Find where the given text appears and provide that cell's center as [X, Y] coordinate. 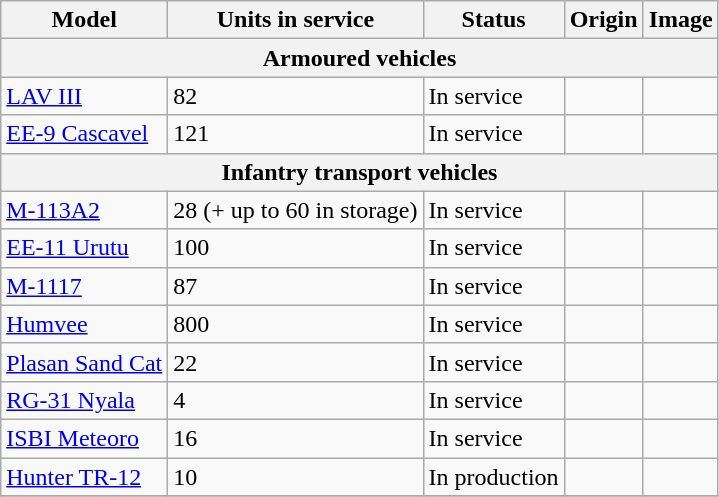
Origin [604, 20]
Status [494, 20]
M-1117 [84, 286]
Infantry transport vehicles [360, 172]
Image [680, 20]
28 (+ up to 60 in storage) [296, 210]
22 [296, 362]
Model [84, 20]
4 [296, 400]
EE-11 Urutu [84, 248]
121 [296, 134]
87 [296, 286]
10 [296, 477]
800 [296, 324]
RG-31 Nyala [84, 400]
ISBI Meteoro [84, 438]
Hunter TR-12 [84, 477]
Units in service [296, 20]
100 [296, 248]
Plasan Sand Cat [84, 362]
Armoured vehicles [360, 58]
EE-9 Cascavel [84, 134]
Humvee [84, 324]
16 [296, 438]
LAV III [84, 96]
82 [296, 96]
In production [494, 477]
M-113A2 [84, 210]
